From the cell containing the given text, extract its center point as [X, Y] coordinate. 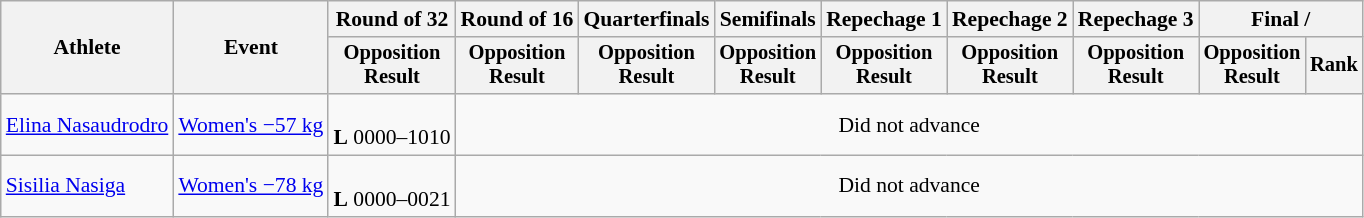
Athlete [88, 48]
Rank [1334, 66]
Women's −78 kg [250, 186]
L 0000–1010 [392, 124]
L 0000–0021 [392, 186]
Repechage 1 [884, 19]
Elina Nasaudrodro [88, 124]
Final / [1281, 19]
Women's −57 kg [250, 124]
Sisilia Nasiga [88, 186]
Semifinals [768, 19]
Round of 16 [518, 19]
Event [250, 48]
Quarterfinals [646, 19]
Repechage 3 [1136, 19]
Round of 32 [392, 19]
Repechage 2 [1010, 19]
